Return the (x, y) coordinate for the center point of the cell that contains the specified text.  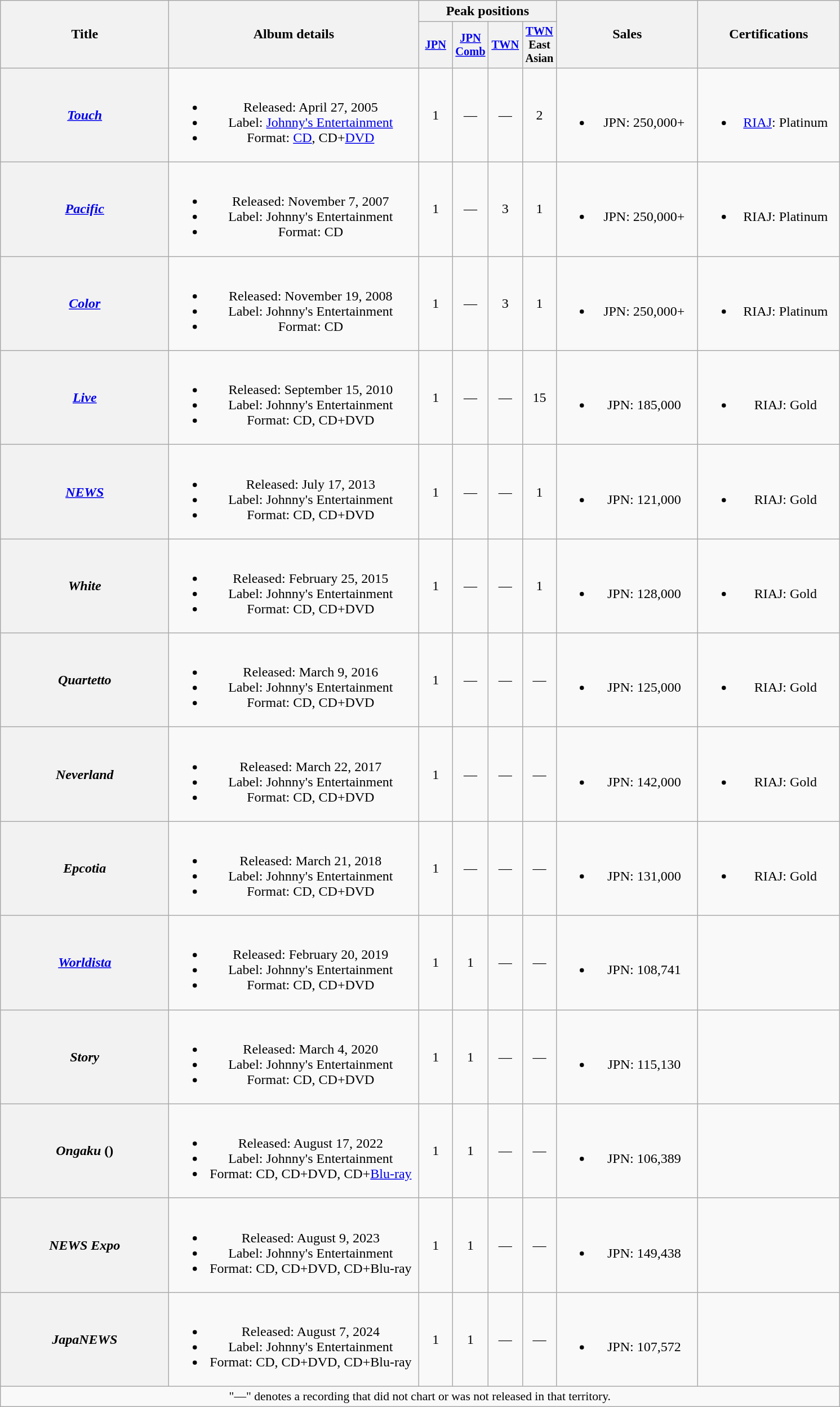
Epcotia (85, 868)
Neverland (85, 775)
JPN: 121,000 (628, 492)
Album details (294, 34)
NEWS Expo (85, 1245)
JPN: 185,000 (628, 398)
Quartetto (85, 680)
Released: July 17, 2013Label: Johnny's EntertainmentFormat: CD, CD+DVD (294, 492)
Peak positions (488, 11)
Certifications (768, 34)
Color (85, 303)
Sales (628, 34)
Touch (85, 115)
Released: August 7, 2024Label: Johnny's EntertainmentFormat: CD, CD+DVD, CD+Blu-ray (294, 1339)
JPN: 149,438 (628, 1245)
Released: August 17, 2022Label: Johnny's EntertainmentFormat: CD, CD+DVD, CD+Blu-ray (294, 1151)
JPN: 142,000 (628, 775)
Released: November 19, 2008Label: Johnny's EntertainmentFormat: CD (294, 303)
Released: February 25, 2015Label: Johnny's EntertainmentFormat: CD, CD+DVD (294, 586)
TWNEastAsian (540, 45)
Ongaku () (85, 1151)
JapaNEWS (85, 1339)
JPN: 107,572 (628, 1339)
NEWS (85, 492)
15 (540, 398)
Released: March 4, 2020Label: Johnny's EntertainmentFormat: CD, CD+DVD (294, 1056)
Released: April 27, 2005Label: Johnny's EntertainmentFormat: CD, CD+DVD (294, 115)
JPN: 128,000 (628, 586)
"—" denotes a recording that did not chart or was not released in that territory. (420, 1396)
JPN: 115,130 (628, 1056)
Pacific (85, 210)
2 (540, 115)
Released: March 9, 2016Label: Johnny's EntertainmentFormat: CD, CD+DVD (294, 680)
Title (85, 34)
Released: March 22, 2017Label: Johnny's EntertainmentFormat: CD, CD+DVD (294, 775)
Released: March 21, 2018Label: Johnny's EntertainmentFormat: CD, CD+DVD (294, 868)
JPN: 131,000 (628, 868)
Story (85, 1056)
JPN: 125,000 (628, 680)
JPNComb (471, 45)
TWN (505, 45)
JPN: 106,389 (628, 1151)
Live (85, 398)
JPN: 108,741 (628, 963)
Released: August 9, 2023Label: Johnny's EntertainmentFormat: CD, CD+DVD, CD+Blu-ray (294, 1245)
White (85, 586)
Released: November 7, 2007Label: Johnny's EntertainmentFormat: CD (294, 210)
Released: February 20, 2019Label: Johnny's EntertainmentFormat: CD, CD+DVD (294, 963)
Released: September 15, 2010Label: Johnny's EntertainmentFormat: CD, CD+DVD (294, 398)
JPN (436, 45)
Worldista (85, 963)
